Return (x, y) of the center of cell containing provided text 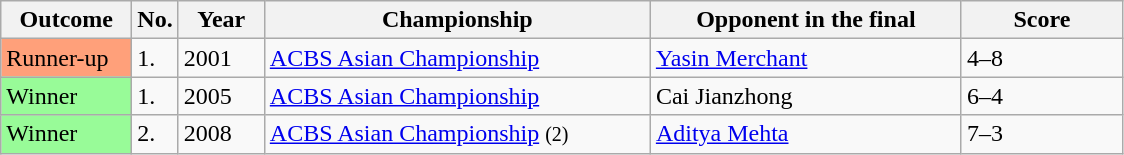
Year (221, 20)
7–3 (1042, 134)
Yasin Merchant (806, 58)
2005 (221, 96)
Score (1042, 20)
2001 (221, 58)
ACBS Asian Championship (2) (457, 134)
No. (155, 20)
Cai Jianzhong (806, 96)
Opponent in the final (806, 20)
6–4 (1042, 96)
Aditya Mehta (806, 134)
4–8 (1042, 58)
2008 (221, 134)
Outcome (66, 20)
Runner-up (66, 58)
2. (155, 134)
Championship (457, 20)
